Pinpoint the cell where the given text exists, returning its [x, y] midpoint coordinate. 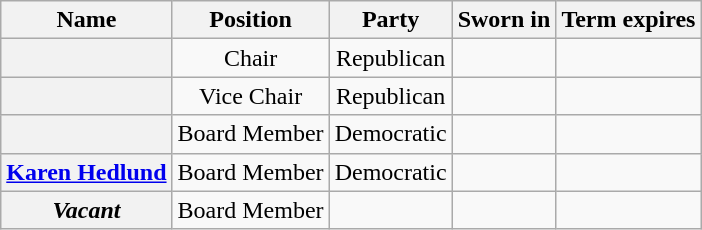
Party [390, 20]
Vice Chair [250, 96]
Sworn in [504, 20]
Karen Hedlund [86, 172]
Name [86, 20]
Vacant [86, 210]
Chair [250, 58]
Position [250, 20]
Term expires [628, 20]
